Extract the (X, Y) coordinate from the center of the cell holding the provided text.  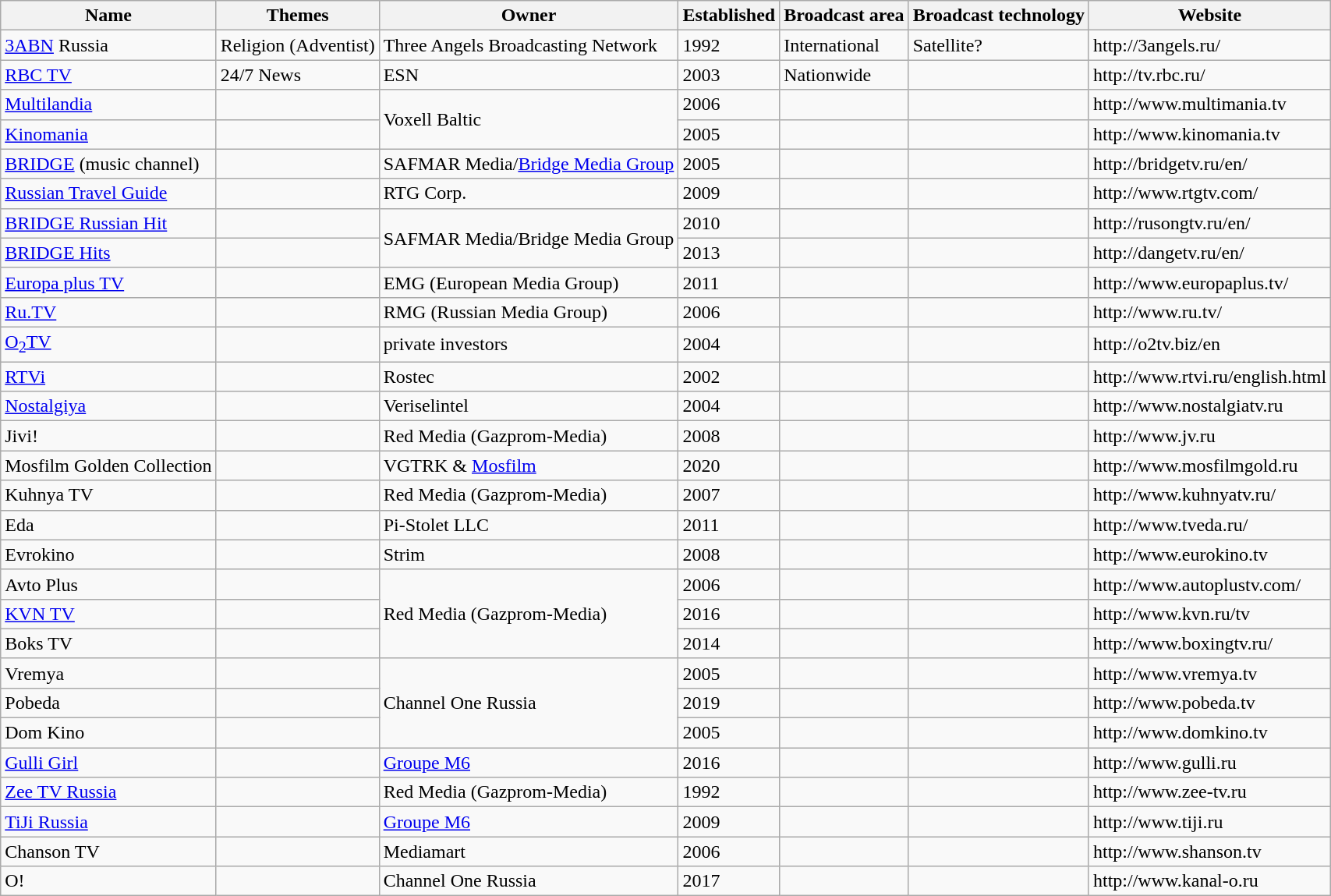
Chanson TV (108, 852)
http://www.autoplustv.com/ (1209, 584)
KVN TV (108, 614)
Eda (108, 525)
Jivi! (108, 436)
ESN (529, 75)
Owner (529, 16)
BRIDGE (music channel) (108, 164)
O2TV (108, 344)
Dom Kino (108, 733)
24/7 News (298, 75)
http://www.jv.ru (1209, 436)
Name (108, 16)
http://3angels.ru/ (1209, 45)
RMG (Russian Media Group) (529, 312)
Rostec (529, 377)
http://www.domkino.tv (1209, 733)
International (844, 45)
Boks TV (108, 643)
Pi-Stolet LLC (529, 525)
Europa plus TV (108, 282)
Satellite? (998, 45)
http://www.rtvi.ru/english.html (1209, 377)
http://www.vremya.tv (1209, 673)
http://www.eurokino.tv (1209, 554)
O! (108, 881)
Website (1209, 16)
Nostalgiya (108, 406)
RBC TV (108, 75)
http://www.boxingtv.ru/ (1209, 643)
TiJi Russia (108, 822)
3ABN Russia (108, 45)
http://www.mosfilmgold.ru (1209, 466)
VGTRK & Mosfilm (529, 466)
http://dangetv.ru/en/ (1209, 253)
Broadcast technology (998, 16)
http://o2tv.biz/en (1209, 344)
2013 (729, 253)
http://www.tiji.ru (1209, 822)
2020 (729, 466)
2007 (729, 495)
http://rusongtv.ru/en/ (1209, 223)
private investors (529, 344)
Mediamart (529, 852)
http://www.kvn.ru/tv (1209, 614)
Strim (529, 554)
2002 (729, 377)
Themes (298, 16)
2017 (729, 881)
http://www.gulli.ru (1209, 763)
Gulli Girl (108, 763)
2019 (729, 703)
BRIDGE Hits (108, 253)
Zee TV Russia (108, 792)
BRIDGE Russian Hit (108, 223)
http://www.kinomania.tv (1209, 134)
Mosfilm Golden Collection (108, 466)
EMG (European Media Group) (529, 282)
Religion (Adventist) (298, 45)
Kuhnya TV (108, 495)
Nationwide (844, 75)
RTG Corp. (529, 193)
http://www.tveda.ru/ (1209, 525)
Kinomania (108, 134)
Multilandia (108, 104)
http://www.ru.tv/ (1209, 312)
http://www.shanson.tv (1209, 852)
http://www.multimania.tv (1209, 104)
http://www.pobeda.tv (1209, 703)
http://tv.rbc.ru/ (1209, 75)
http://www.nostalgiatv.ru (1209, 406)
Evrokino (108, 554)
http://www.rtgtv.com/ (1209, 193)
2003 (729, 75)
2010 (729, 223)
Vremya (108, 673)
http://www.kuhnyatv.ru/ (1209, 495)
Broadcast area (844, 16)
2014 (729, 643)
Established (729, 16)
http://www.zee-tv.ru (1209, 792)
Voxell Baltic (529, 119)
Russian Travel Guide (108, 193)
http://www.europaplus.tv/ (1209, 282)
Three Angels Broadcasting Network (529, 45)
http://www.kanal-o.ru (1209, 881)
http://bridgetv.ru/en/ (1209, 164)
RTVi (108, 377)
Veriselintel (529, 406)
Ru.TV (108, 312)
Pobeda (108, 703)
Avto Plus (108, 584)
